Identify which cell holds the provided text, then report its (X, Y) central coordinate. 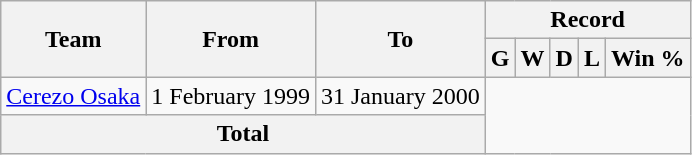
31 January 2000 (400, 96)
G (500, 58)
Cerezo Osaka (74, 96)
Record (588, 20)
Total (243, 134)
From (231, 39)
L (592, 58)
W (532, 58)
Team (74, 39)
Win % (648, 58)
1 February 1999 (231, 96)
D (564, 58)
To (400, 39)
